For the text-containing cell, return its midpoint in [x, y] coordinate format. 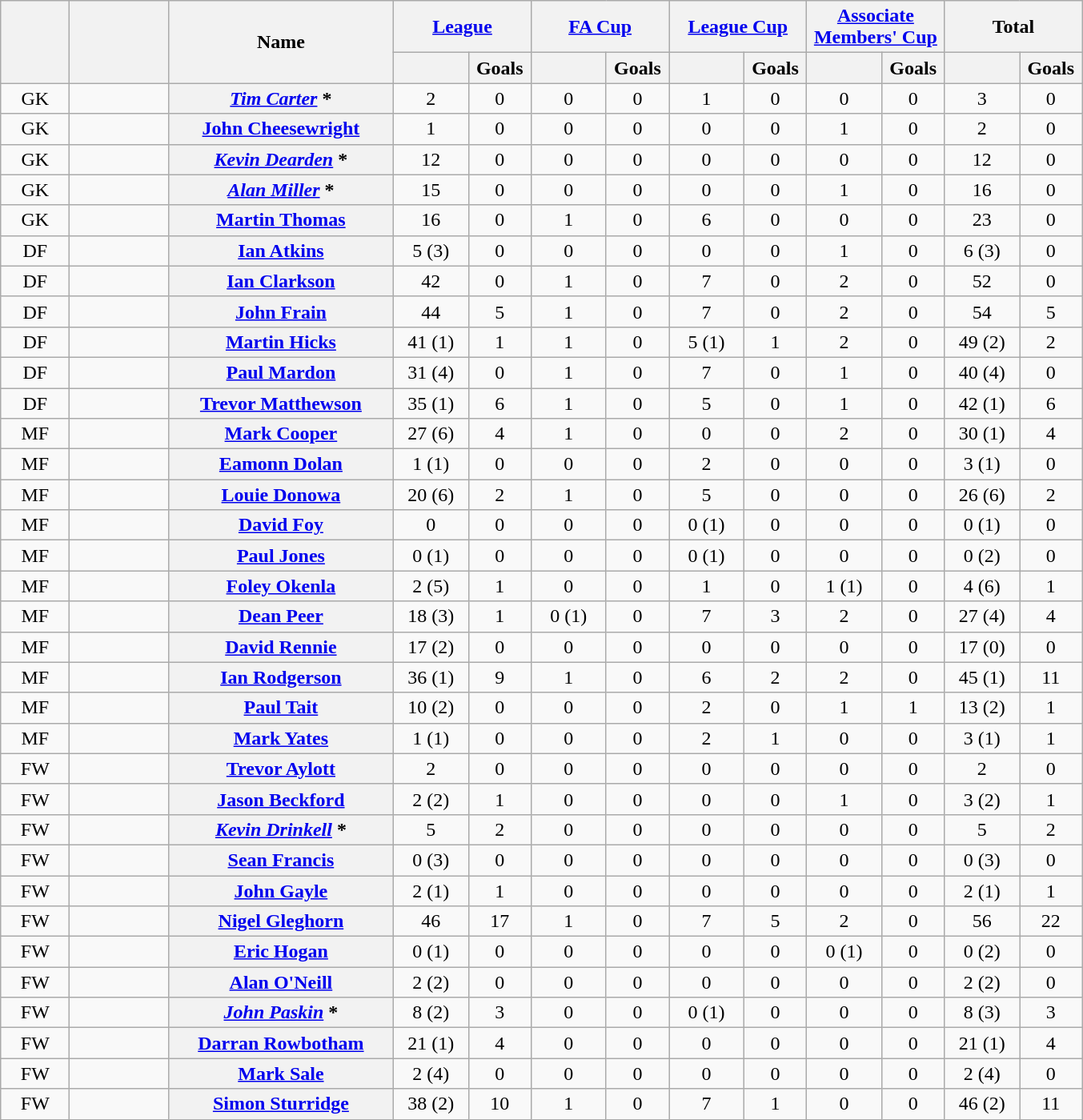
54 [982, 311]
3 (2) [982, 799]
John Frain [280, 311]
Nigel Gleghorn [280, 921]
56 [982, 921]
Mark Cooper [280, 434]
5 (1) [707, 342]
36 (1) [431, 677]
9 [499, 677]
5 (3) [431, 251]
4 (6) [982, 586]
Eric Hogan [280, 952]
8 (3) [982, 1013]
Mark Yates [280, 738]
27 (6) [431, 434]
Name [280, 42]
Kevin Dearden * [280, 159]
Ian Rodgerson [280, 677]
Foley Okenla [280, 586]
15 [431, 190]
Martin Thomas [280, 220]
42 (1) [982, 403]
Sean Francis [280, 860]
Dean Peer [280, 616]
Paul Mardon [280, 372]
46 [431, 921]
Trevor Matthewson [280, 403]
40 (4) [982, 372]
38 (2) [431, 1104]
27 (4) [982, 616]
Darran Rowbotham [280, 1043]
23 [982, 220]
26 (6) [982, 495]
FA Cup [600, 27]
Ian Clarkson [280, 281]
31 (4) [431, 372]
Louie Donowa [280, 495]
44 [431, 311]
Ian Atkins [280, 251]
17 (2) [431, 647]
18 (3) [431, 616]
49 (2) [982, 342]
22 [1052, 921]
2 (5) [431, 586]
10 [499, 1104]
46 (2) [982, 1104]
52 [982, 281]
41 (1) [431, 342]
Mark Sale [280, 1074]
John Gayle [280, 891]
17 (0) [982, 647]
Total [1013, 27]
John Paskin * [280, 1013]
45 (1) [982, 677]
Jason Beckford [280, 799]
Paul Jones [280, 556]
30 (1) [982, 434]
42 [431, 281]
Paul Tait [280, 708]
Tim Carter * [280, 98]
20 (6) [431, 495]
Simon Sturridge [280, 1104]
Martin Hicks [280, 342]
17 [499, 921]
John Cheesewright [280, 129]
Alan O'Neill [280, 982]
Kevin Drinkell * [280, 829]
Eamonn Dolan [280, 464]
Associate Members' Cup [876, 27]
35 (1) [431, 403]
Trevor Aylott [280, 769]
Alan Miller * [280, 190]
League Cup [738, 27]
David Rennie [280, 647]
8 (2) [431, 1013]
David Foy [280, 525]
6 (3) [982, 251]
10 (2) [431, 708]
13 (2) [982, 708]
League [462, 27]
